Scan for the cell matching the given text and deliver its (X, Y) coordinate at center. 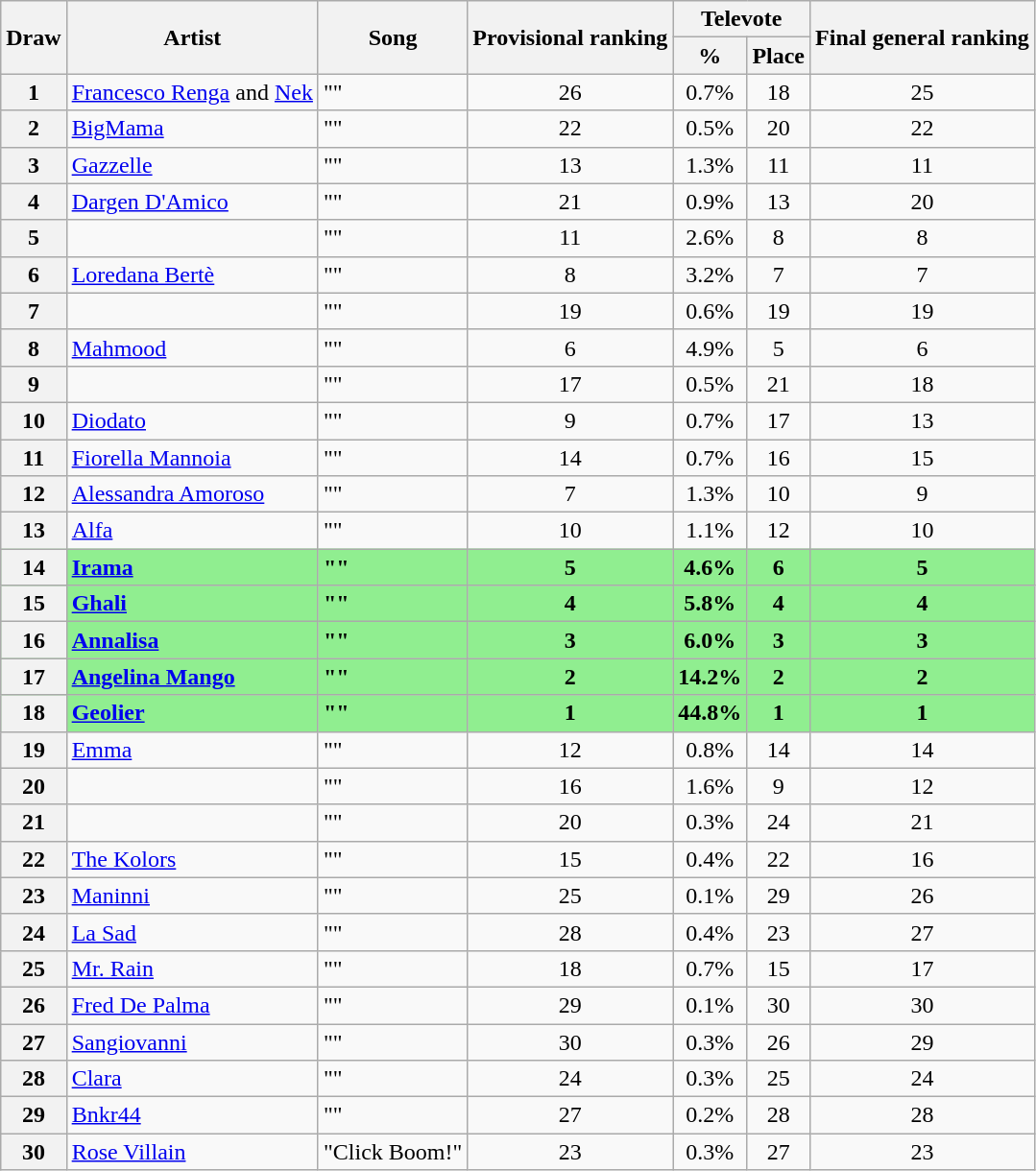
1.6% (711, 786)
Place (779, 56)
Loredana Bertè (192, 275)
Song (392, 37)
Draw (34, 37)
La Sad (192, 932)
5.8% (711, 604)
1.1% (711, 531)
Alessandra Amoroso (192, 494)
Bnkr44 (192, 1115)
6.0% (711, 640)
14.2% (711, 677)
0.6% (711, 311)
Dargen D'Amico (192, 202)
Angelina Mango (192, 677)
Gazzelle (192, 165)
Fiorella Mannoia (192, 458)
Maninni (192, 896)
Sangiovanni (192, 1041)
4.6% (711, 567)
% (711, 56)
0.9% (711, 202)
Mr. Rain (192, 968)
Diodato (192, 420)
BigMama (192, 129)
Clara (192, 1079)
Final general ranking (923, 37)
0.8% (711, 750)
Ghali (192, 604)
0.2% (711, 1115)
Artist (192, 37)
4.9% (711, 347)
Francesco Renga and Nek (192, 92)
Televote (741, 19)
44.8% (711, 713)
Mahmood (192, 347)
Provisional ranking (570, 37)
Rose Villain (192, 1152)
Annalisa (192, 640)
Alfa (192, 531)
"Click Boom!" (392, 1152)
Emma (192, 750)
The Kolors (192, 859)
3.2% (711, 275)
Fred De Palma (192, 1005)
2.6% (711, 238)
Irama (192, 567)
Geolier (192, 713)
